Determine the [x, y] coordinate at the center of the cell enclosing the given text.  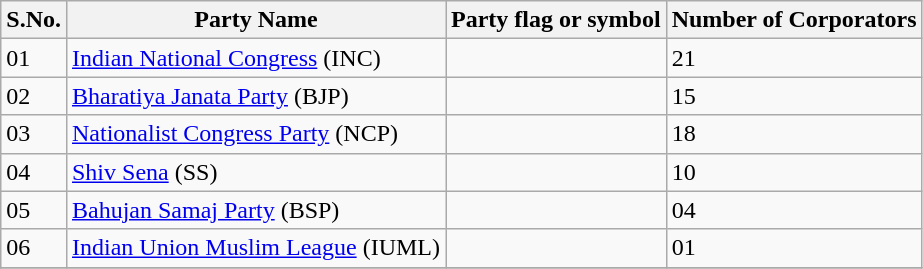
02 [34, 96]
Bahujan Samaj Party (BSP) [256, 210]
Party flag or symbol [556, 20]
10 [794, 172]
Indian Union Muslim League (IUML) [256, 248]
S.No. [34, 20]
06 [34, 248]
15 [794, 96]
21 [794, 58]
Indian National Congress (INC) [256, 58]
18 [794, 134]
05 [34, 210]
03 [34, 134]
Nationalist Congress Party (NCP) [256, 134]
Shiv Sena (SS) [256, 172]
Number of Corporators [794, 20]
Party Name [256, 20]
Bharatiya Janata Party (BJP) [256, 96]
